Identify which cell holds the provided text, then report its (x, y) central coordinate. 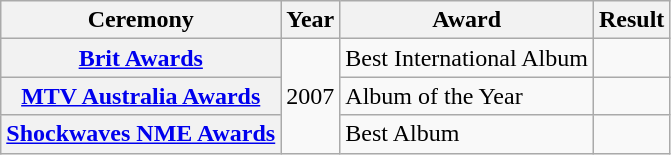
Brit Awards (141, 58)
Album of the Year (467, 96)
Ceremony (141, 20)
MTV Australia Awards (141, 96)
Best International Album (467, 58)
Shockwaves NME Awards (141, 134)
Year (310, 20)
Award (467, 20)
Best Album (467, 134)
Result (631, 20)
2007 (310, 96)
